Determine the [X, Y] coordinate at the center of the cell enclosing the given text.  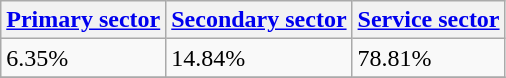
14.84% [259, 58]
Primary sector [84, 20]
Secondary sector [259, 20]
Service sector [428, 20]
78.81% [428, 58]
6.35% [84, 58]
